Pinpoint the cell where the given text exists, returning its (X, Y) midpoint coordinate. 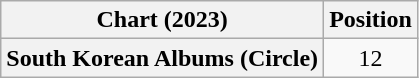
Position (371, 20)
South Korean Albums (Circle) (162, 58)
Chart (2023) (162, 20)
12 (371, 58)
